Search for the cell housing the specified text and yield its [X, Y] center coordinate. 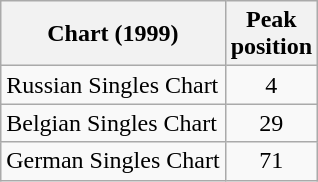
4 [271, 85]
German Singles Chart [113, 161]
Chart (1999) [113, 34]
Peakposition [271, 34]
Russian Singles Chart [113, 85]
71 [271, 161]
29 [271, 123]
Belgian Singles Chart [113, 123]
